For the text-containing cell, return its midpoint in [X, Y] coordinate format. 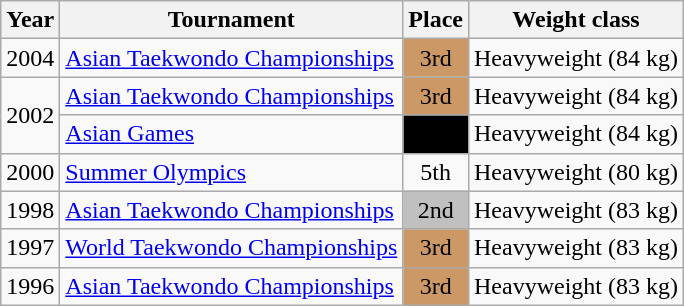
2000 [30, 172]
World Taekwondo Championships [232, 248]
2nd [436, 210]
1998 [30, 210]
Heavyweight (80 kg) [576, 172]
2004 [30, 58]
Asian Games [232, 134]
1997 [30, 248]
Weight class [576, 20]
1996 [30, 286]
Tournament [232, 20]
Place [436, 20]
Summer Olympics [232, 172]
2002 [30, 115]
Year [30, 20]
